Search for the cell housing the specified text and yield its [X, Y] center coordinate. 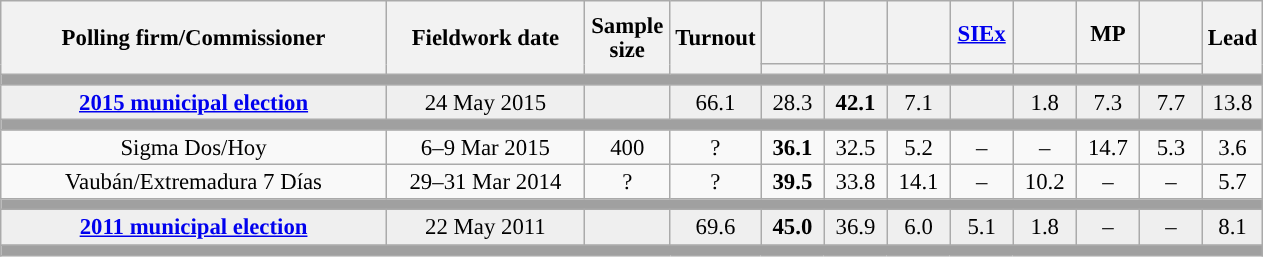
2011 municipal election [194, 228]
Vaubán/Extremadura 7 Días [194, 182]
400 [627, 148]
5.2 [918, 148]
5.3 [1170, 148]
Sample size [627, 38]
2015 municipal election [194, 102]
7.1 [918, 102]
6.0 [918, 228]
5.7 [1232, 182]
42.1 [856, 102]
Turnout [716, 38]
7.7 [1170, 102]
Sigma Dos/Hoy [194, 148]
14.1 [918, 182]
5.1 [982, 228]
MP [1108, 32]
29–31 Mar 2014 [485, 182]
14.7 [1108, 148]
66.1 [716, 102]
SIEx [982, 32]
28.3 [792, 102]
33.8 [856, 182]
7.3 [1108, 102]
6–9 Mar 2015 [485, 148]
Lead [1232, 38]
45.0 [792, 228]
24 May 2015 [485, 102]
39.5 [792, 182]
8.1 [1232, 228]
69.6 [716, 228]
Fieldwork date [485, 38]
3.6 [1232, 148]
22 May 2011 [485, 228]
Polling firm/Commissioner [194, 38]
36.1 [792, 148]
36.9 [856, 228]
10.2 [1044, 182]
32.5 [856, 148]
13.8 [1232, 102]
